From the cell containing the given text, extract its center point as [X, Y] coordinate. 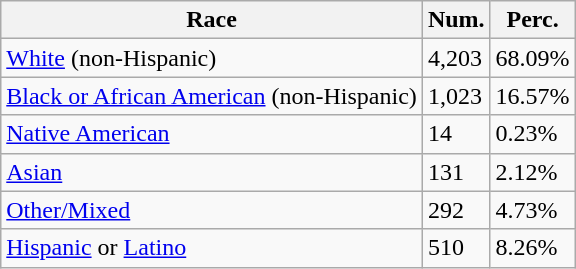
Perc. [532, 20]
68.09% [532, 58]
16.57% [532, 96]
Race [212, 20]
Black or African American (non-Hispanic) [212, 96]
Asian [212, 172]
Hispanic or Latino [212, 248]
292 [456, 210]
Other/Mixed [212, 210]
14 [456, 134]
131 [456, 172]
4,203 [456, 58]
0.23% [532, 134]
1,023 [456, 96]
4.73% [532, 210]
White (non-Hispanic) [212, 58]
8.26% [532, 248]
510 [456, 248]
2.12% [532, 172]
Native American [212, 134]
Num. [456, 20]
